Scan for the cell matching the given text and deliver its (x, y) coordinate at center. 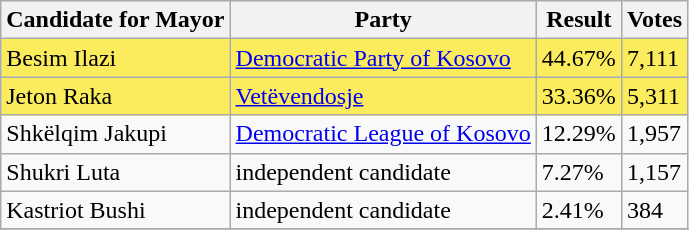
Votes (654, 20)
1,957 (654, 134)
Candidate for Mayor (116, 20)
384 (654, 210)
12.29% (578, 134)
Shkëlqim Jakupi (116, 134)
Vetëvendosje (383, 96)
Result (578, 20)
Shukri Luta (116, 172)
Kastriot Bushi (116, 210)
Democratic League of Kosovo (383, 134)
Jeton Raka (116, 96)
7.27% (578, 172)
44.67% (578, 58)
Democratic Party of Kosovo (383, 58)
1,157 (654, 172)
7,111 (654, 58)
Besim Ilazi (116, 58)
2.41% (578, 210)
33.36% (578, 96)
5,311 (654, 96)
Party (383, 20)
